Detect which cell encompasses the target text, then output its [x, y] center coordinate. 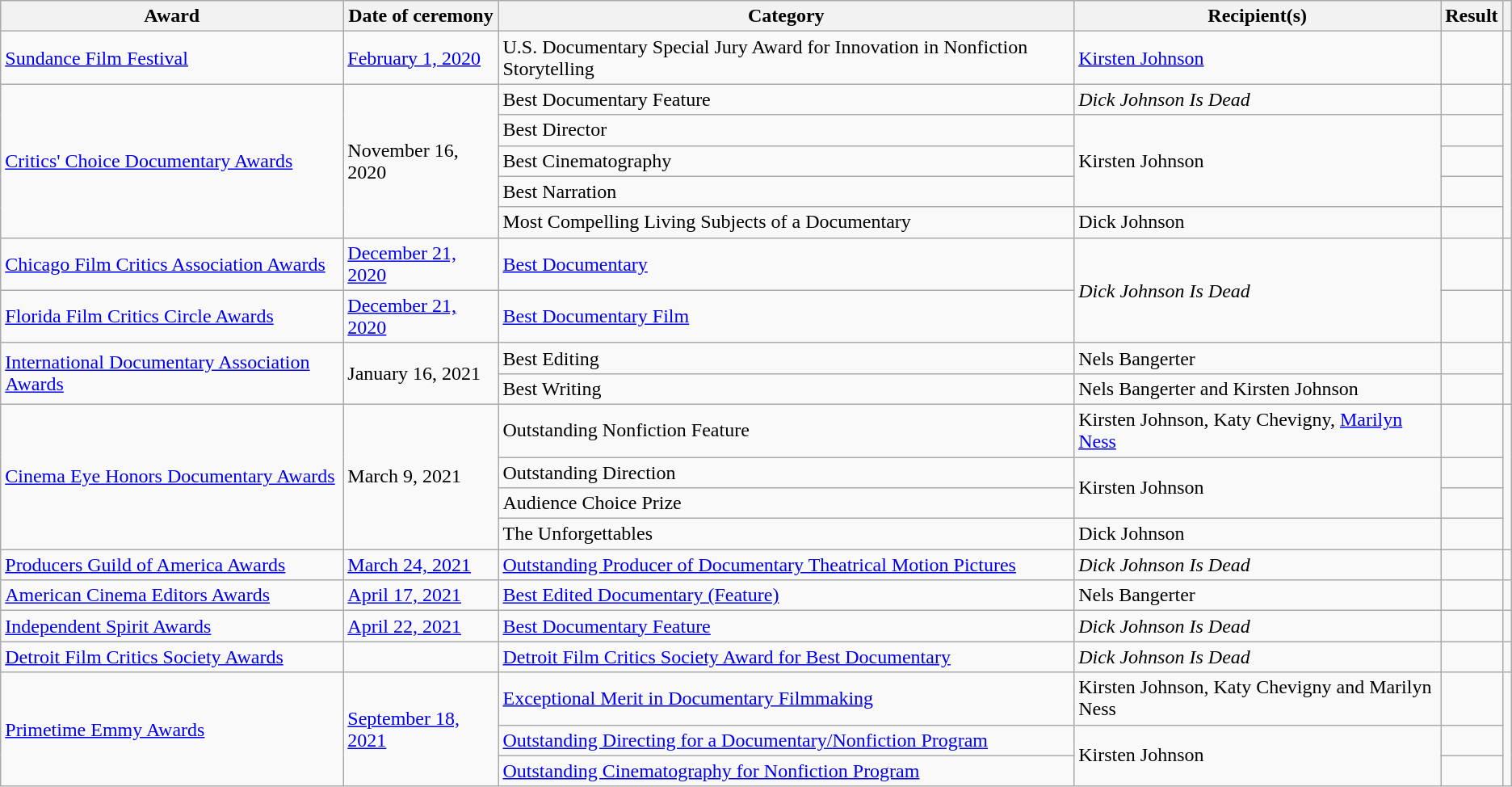
Detroit Film Critics Society Awards [172, 657]
Best Writing [787, 389]
Critics' Choice Documentary Awards [172, 161]
American Cinema Editors Awards [172, 596]
Category [787, 16]
March 24, 2021 [421, 565]
November 16, 2020 [421, 161]
Sundance Film Festival [172, 58]
Most Compelling Living Subjects of a Documentary [787, 222]
Award [172, 16]
April 22, 2021 [421, 626]
Best Edited Documentary (Feature) [787, 596]
Best Director [787, 130]
Audience Choice Prize [787, 503]
Primetime Emmy Awards [172, 729]
Outstanding Nonfiction Feature [787, 430]
Best Editing [787, 358]
The Unforgettables [787, 534]
Date of ceremony [421, 16]
Best Cinematography [787, 161]
Best Narration [787, 191]
Cinema Eye Honors Documentary Awards [172, 477]
Best Documentary [787, 263]
Recipient(s) [1258, 16]
Florida Film Critics Circle Awards [172, 317]
April 17, 2021 [421, 596]
Nels Bangerter and Kirsten Johnson [1258, 389]
Outstanding Direction [787, 473]
Exceptional Merit in Documentary Filmmaking [787, 698]
Independent Spirit Awards [172, 626]
Kirsten Johnson, Katy Chevigny and Marilyn Ness [1258, 698]
Outstanding Cinematography for Nonfiction Program [787, 771]
Producers Guild of America Awards [172, 565]
March 9, 2021 [421, 477]
Outstanding Producer of Documentary Theatrical Motion Pictures [787, 565]
U.S. Documentary Special Jury Award for Innovation in Nonfiction Storytelling [787, 58]
Chicago Film Critics Association Awards [172, 263]
Outstanding Directing for a Documentary/Nonfiction Program [787, 740]
September 18, 2021 [421, 729]
February 1, 2020 [421, 58]
Kirsten Johnson, Katy Chevigny, Marilyn Ness [1258, 430]
Best Documentary Film [787, 317]
Detroit Film Critics Society Award for Best Documentary [787, 657]
January 16, 2021 [421, 373]
International Documentary Association Awards [172, 373]
Result [1472, 16]
